Scan for the cell matching the given text and deliver its (X, Y) coordinate at center. 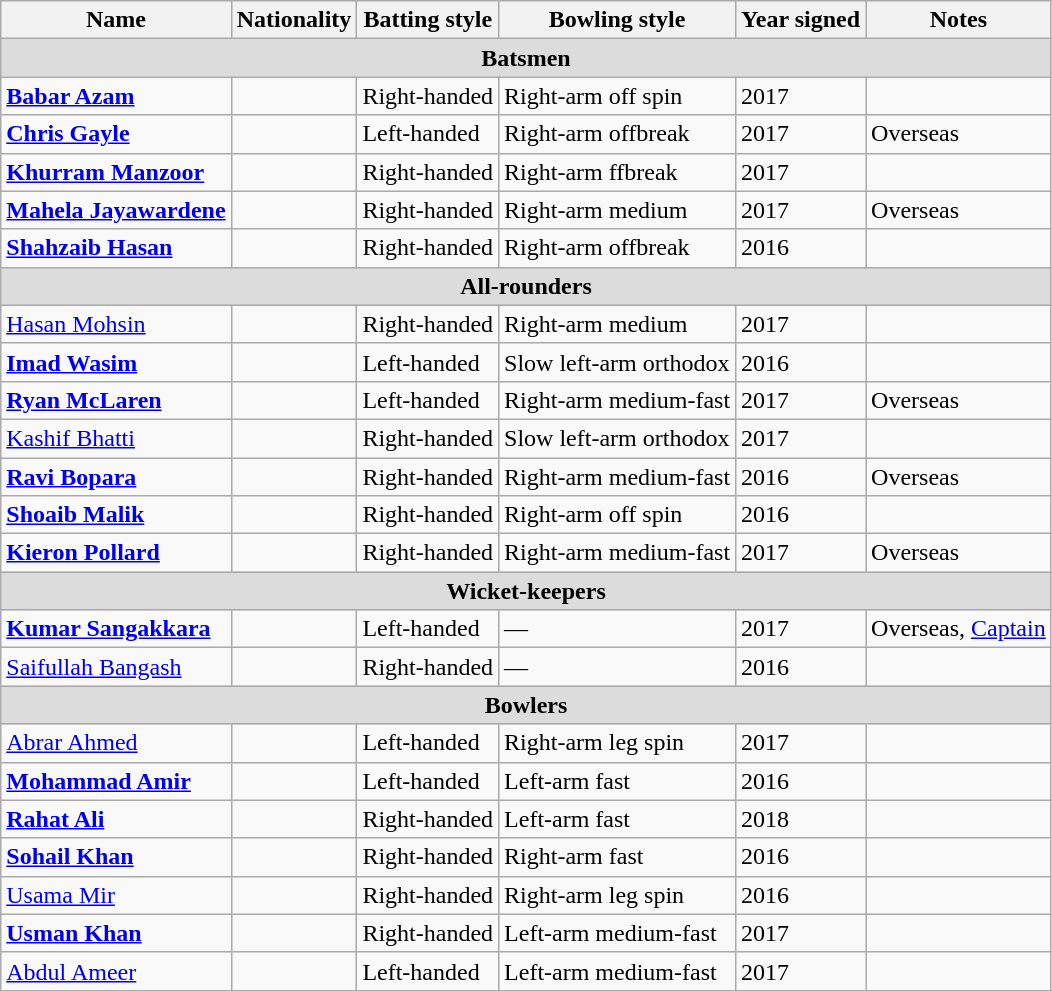
Chris Gayle (116, 134)
Shoaib Malik (116, 515)
Notes (959, 20)
Usman Khan (116, 933)
Mahela Jayawardene (116, 210)
Batsmen (526, 58)
Right-arm ffbreak (618, 172)
Bowling style (618, 20)
Ryan McLaren (116, 400)
Year signed (801, 20)
Babar Azam (116, 96)
Nationality (294, 20)
Mohammad Amir (116, 781)
Abrar Ahmed (116, 743)
Wicket-keepers (526, 591)
Overseas, Captain (959, 629)
2018 (801, 819)
Rahat Ali (116, 819)
Kumar Sangakkara (116, 629)
Kashif Bhatti (116, 438)
Shahzaib Hasan (116, 248)
Bowlers (526, 705)
Sohail Khan (116, 857)
Name (116, 20)
Usama Mir (116, 895)
Ravi Bopara (116, 477)
Khurram Manzoor (116, 172)
Abdul Ameer (116, 971)
Saifullah Bangash (116, 667)
Kieron Pollard (116, 553)
Batting style (428, 20)
Hasan Mohsin (116, 324)
Imad Wasim (116, 362)
All-rounders (526, 286)
Right-arm fast (618, 857)
